Scan for the cell matching the given text and deliver its [x, y] coordinate at center. 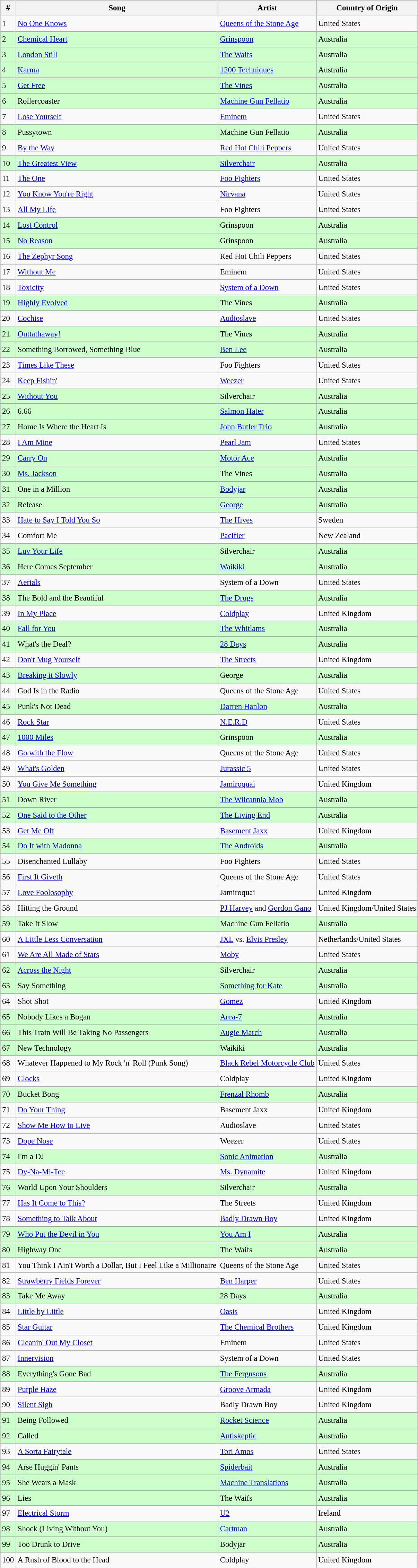
91 [8, 1421]
98 [8, 1529]
38 [8, 598]
Purple Haze [117, 1390]
7 [8, 116]
Pearl Jam [267, 443]
Comfort Me [117, 536]
77 [8, 1203]
Augie March [267, 1033]
A Little Less Conversation [117, 939]
One in a Million [117, 489]
The Greatest View [117, 164]
Cleanin' Out My Closet [117, 1343]
14 [8, 225]
Outtathaway! [117, 334]
Something Borrowed, Something Blue [117, 349]
74 [8, 1157]
Silent Sigh [117, 1405]
60 [8, 939]
Without You [117, 396]
Breaking it Slowly [117, 676]
97 [8, 1514]
26 [8, 412]
The Wilcannia Mob [267, 800]
Moby [267, 955]
Antiskeptic [267, 1436]
A Rush of Blood to the Head [117, 1560]
56 [8, 877]
81 [8, 1265]
9 [8, 148]
28 [8, 443]
Lies [117, 1498]
Something for Kate [267, 986]
Innervision [117, 1358]
The Chemical Brothers [267, 1327]
17 [8, 272]
Shot Shot [117, 1001]
Everything's Gone Bad [117, 1374]
92 [8, 1436]
I'm a DJ [117, 1157]
61 [8, 955]
Has It Come to This? [117, 1203]
Here Comes September [117, 567]
5 [8, 86]
83 [8, 1296]
47 [8, 737]
31 [8, 489]
All My Life [117, 210]
24 [8, 380]
Country of Origin [367, 8]
United Kingdom/United States [367, 909]
John Butler Trio [267, 427]
69 [8, 1079]
Karma [117, 70]
Song [117, 8]
3 [8, 55]
Gomez [267, 1001]
Highly Evolved [117, 303]
20 [8, 319]
First It Giveth [117, 877]
39 [8, 613]
Don't Mug Yourself [117, 660]
70 [8, 1094]
Machine Translations [267, 1482]
Ben Lee [267, 349]
50 [8, 784]
90 [8, 1405]
Darren Hanlon [267, 706]
62 [8, 970]
Nobody Likes a Bogan [117, 1017]
22 [8, 349]
Across the Night [117, 970]
55 [8, 861]
33 [8, 520]
99 [8, 1545]
78 [8, 1218]
A Sorta Fairytale [117, 1451]
The Androids [267, 846]
You Think I Ain't Worth a Dollar, But I Feel Like a Millionaire [117, 1265]
The Hives [267, 520]
No One Knows [117, 24]
16 [8, 256]
What's Golden [117, 769]
Get Me Off [117, 831]
36 [8, 567]
Called [117, 1436]
Toxicity [117, 288]
One Said to the Other [117, 815]
Artist [267, 8]
15 [8, 241]
Black Rebel Motorcycle Club [267, 1064]
6 [8, 101]
Do It with Madonna [117, 846]
Without Me [117, 272]
Love Foolosophy [117, 893]
Rock Star [117, 722]
PJ Harvey and Gordon Gano [267, 909]
Take Me Away [117, 1296]
59 [8, 924]
53 [8, 831]
46 [8, 722]
I Am Mine [117, 443]
100 [8, 1560]
87 [8, 1358]
Aerials [117, 582]
44 [8, 691]
What's the Deal? [117, 645]
# [8, 8]
1 [8, 24]
42 [8, 660]
Oasis [267, 1312]
Nirvana [267, 194]
57 [8, 893]
Release [117, 505]
73 [8, 1141]
Sonic Animation [267, 1157]
JXL vs. Elvis Presley [267, 939]
Hitting the Ground [117, 909]
37 [8, 582]
30 [8, 474]
40 [8, 629]
Dy-Na-Mi-Tee [117, 1172]
Jurassic 5 [267, 769]
This Train Will Be Taking No Passengers [117, 1033]
Who Put the Devil in You [117, 1234]
The Bold and the Beautiful [117, 598]
Chemical Heart [117, 40]
43 [8, 676]
8 [8, 132]
Netherlands/United States [367, 939]
Keep Fishin' [117, 380]
Down River [117, 800]
58 [8, 909]
Cochise [117, 319]
You Give Me Something [117, 784]
96 [8, 1498]
Spiderbait [267, 1467]
Times Like These [117, 365]
Shock (Living Without You) [117, 1529]
Arse Huggin' Pants [117, 1467]
Being Followed [117, 1421]
World Upon Your Shoulders [117, 1188]
32 [8, 505]
11 [8, 179]
80 [8, 1250]
Little by Little [117, 1312]
Strawberry Fields Forever [117, 1281]
72 [8, 1125]
The Drugs [267, 598]
68 [8, 1064]
Star Guitar [117, 1327]
Punk's Not Dead [117, 706]
64 [8, 1001]
89 [8, 1390]
48 [8, 753]
93 [8, 1451]
66 [8, 1033]
Frenzal Rhomb [267, 1094]
Electrical Storm [117, 1514]
1000 Miles [117, 737]
By the Way [117, 148]
Ben Harper [267, 1281]
We Are All Made of Stars [117, 955]
Show Me How to Live [117, 1125]
84 [8, 1312]
67 [8, 1048]
Lost Control [117, 225]
U2 [267, 1514]
Whatever Happened to My Rock 'n' Roll (Punk Song) [117, 1064]
45 [8, 706]
49 [8, 769]
82 [8, 1281]
13 [8, 210]
Motor Ace [267, 458]
54 [8, 846]
27 [8, 427]
86 [8, 1343]
Area-7 [267, 1017]
Ms. Dynamite [267, 1172]
The Fergusons [267, 1374]
Say Something [117, 986]
6.66 [117, 412]
Get Free [117, 86]
You Know You're Right [117, 194]
She Wears a Mask [117, 1482]
Take It Slow [117, 924]
Home Is Where the Heart Is [117, 427]
Hate to Say I Told You So [117, 520]
Pacifier [267, 536]
N.E.R.D [267, 722]
52 [8, 815]
88 [8, 1374]
Something to Talk About [117, 1218]
Rollercoaster [117, 101]
Dope Nose [117, 1141]
51 [8, 800]
Too Drunk to Drive [117, 1545]
65 [8, 1017]
Tori Amos [267, 1451]
Cartman [267, 1529]
29 [8, 458]
The Zephyr Song [117, 256]
No Reason [117, 241]
Fall for You [117, 629]
Rocket Science [267, 1421]
10 [8, 164]
The One [117, 179]
76 [8, 1188]
34 [8, 536]
New Zealand [367, 536]
1200 Techniques [267, 70]
Salmon Hater [267, 412]
The Whitlams [267, 629]
Disenchanted Lullaby [117, 861]
Pussytown [117, 132]
You Am I [267, 1234]
Ms. Jackson [117, 474]
Groove Armada [267, 1390]
35 [8, 552]
25 [8, 396]
85 [8, 1327]
21 [8, 334]
Lose Yourself [117, 116]
Do Your Thing [117, 1110]
63 [8, 986]
19 [8, 303]
41 [8, 645]
95 [8, 1482]
94 [8, 1467]
75 [8, 1172]
23 [8, 365]
12 [8, 194]
4 [8, 70]
London Still [117, 55]
Luv Your Life [117, 552]
2 [8, 40]
Ireland [367, 1514]
Carry On [117, 458]
Bucket Bong [117, 1094]
Go with the Flow [117, 753]
79 [8, 1234]
The Living End [267, 815]
Clocks [117, 1079]
18 [8, 288]
God Is in the Radio [117, 691]
71 [8, 1110]
In My Place [117, 613]
Sweden [367, 520]
Highway One [117, 1250]
New Technology [117, 1048]
